Capture the cell that displays the provided text and extract its [x, y] central coordinate. 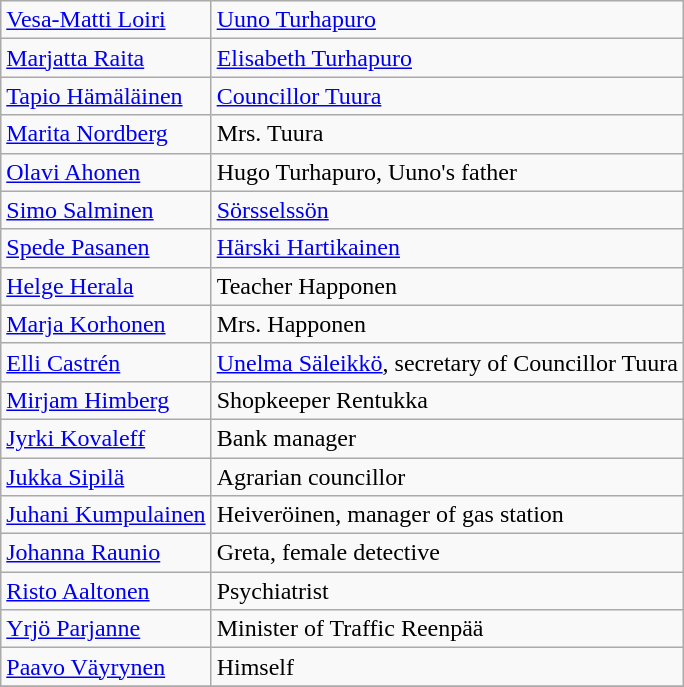
Sörsselssön [447, 210]
Greta, female detective [447, 553]
Teacher Happonen [447, 286]
Jyrki Kovaleff [106, 438]
Paavo Väyrynen [106, 667]
Helge Herala [106, 286]
Johanna Raunio [106, 553]
Marjatta Raita [106, 58]
Mrs. Happonen [447, 324]
Mrs. Tuura [447, 134]
Olavi Ahonen [106, 172]
Vesa-Matti Loiri [106, 20]
Marja Korhonen [106, 324]
Mirjam Himberg [106, 400]
Härski Hartikainen [447, 248]
Heiveröinen, manager of gas station [447, 515]
Yrjö Parjanne [106, 629]
Unelma Säleikkö, secretary of Councillor Tuura [447, 362]
Hugo Turhapuro, Uuno's father [447, 172]
Psychiatrist [447, 591]
Bank manager [447, 438]
Minister of Traffic Reenpää [447, 629]
Spede Pasanen [106, 248]
Jukka Sipilä [106, 477]
Uuno Turhapuro [447, 20]
Councillor Tuura [447, 96]
Marita Nordberg [106, 134]
Risto Aaltonen [106, 591]
Himself [447, 667]
Shopkeeper Rentukka [447, 400]
Juhani Kumpulainen [106, 515]
Tapio Hämäläinen [106, 96]
Elli Castrén [106, 362]
Agrarian councillor [447, 477]
Simo Salminen [106, 210]
Elisabeth Turhapuro [447, 58]
